Find where the given text appears and provide that cell's center as (x, y) coordinate. 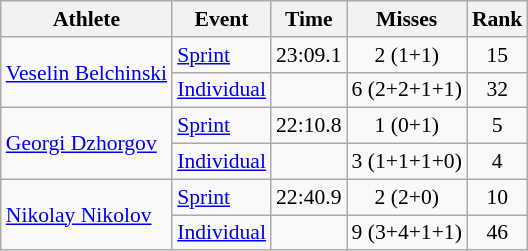
5 (498, 126)
6 (2+2+1+1) (406, 90)
2 (2+0) (406, 197)
1 (0+1) (406, 126)
22:10.8 (308, 126)
32 (498, 90)
23:09.1 (308, 55)
Time (308, 19)
15 (498, 55)
Misses (406, 19)
3 (1+1+1+0) (406, 162)
Veselin Belchinski (86, 72)
22:40.9 (308, 197)
46 (498, 233)
Event (222, 19)
4 (498, 162)
Georgi Dzhorgov (86, 144)
Rank (498, 19)
2 (1+1) (406, 55)
10 (498, 197)
Nikolay Nikolov (86, 214)
9 (3+4+1+1) (406, 233)
Athlete (86, 19)
